Extract the (x, y) coordinate from the center of the cell holding the provided text.  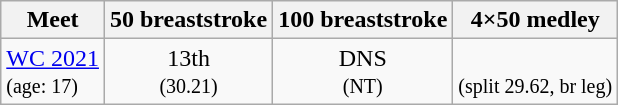
100 breaststroke (363, 20)
13th(30.21) (188, 72)
Meet (53, 20)
50 breaststroke (188, 20)
(split 29.62, br leg) (536, 72)
WC 2021(age: 17) (53, 72)
DNS(NT) (363, 72)
4×50 medley (536, 20)
